Scan for the cell matching the given text and deliver its [x, y] coordinate at center. 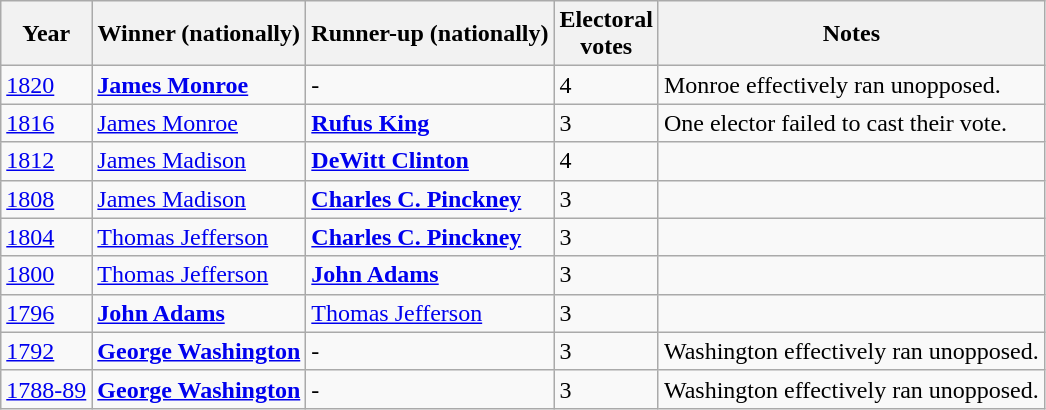
1808 [46, 199]
1792 [46, 351]
1812 [46, 161]
1788-89 [46, 389]
Electoralvotes [606, 34]
DeWitt Clinton [430, 161]
Winner (nationally) [199, 34]
Runner-up (nationally) [430, 34]
Year [46, 34]
Monroe effectively ran unopposed. [851, 85]
1796 [46, 313]
One elector failed to cast their vote. [851, 123]
1816 [46, 123]
1820 [46, 85]
Rufus King [430, 123]
1804 [46, 237]
1800 [46, 275]
Notes [851, 34]
